Find where the given text appears and provide that cell's center as (x, y) coordinate. 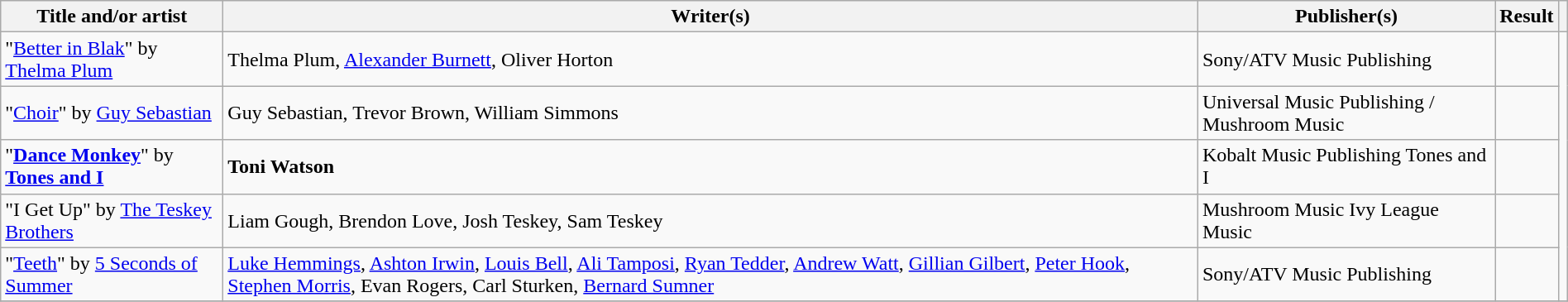
"Teeth" by 5 Seconds of Summer (112, 275)
"I Get Up" by The Teskey Brothers (112, 220)
Universal Music Publishing / Mushroom Music (1346, 113)
Guy Sebastian, Trevor Brown, William Simmons (711, 113)
Title and/or artist (112, 17)
Result (1527, 17)
Writer(s) (711, 17)
Publisher(s) (1346, 17)
Mushroom Music Ivy League Music (1346, 220)
"Dance Monkey" by Tones and I (112, 167)
"Better in Blak" by Thelma Plum (112, 60)
Kobalt Music Publishing Tones and I (1346, 167)
Thelma Plum, Alexander Burnett, Oliver Horton (711, 60)
Liam Gough, Brendon Love, Josh Teskey, Sam Teskey (711, 220)
Toni Watson (711, 167)
"Choir" by Guy Sebastian (112, 113)
